Extract the (x, y) coordinate from the center of the cell holding the provided text.  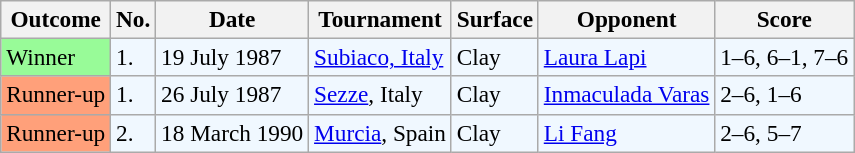
Subiaco, Italy (380, 57)
2. (134, 133)
Date (232, 19)
Sezze, Italy (380, 95)
2–6, 1–6 (784, 95)
18 March 1990 (232, 133)
Score (784, 19)
Tournament (380, 19)
Winner (56, 57)
26 July 1987 (232, 95)
Surface (494, 19)
Inmaculada Varas (626, 95)
Li Fang (626, 133)
Outcome (56, 19)
Opponent (626, 19)
Laura Lapi (626, 57)
Murcia, Spain (380, 133)
19 July 1987 (232, 57)
1–6, 6–1, 7–6 (784, 57)
No. (134, 19)
2–6, 5–7 (784, 133)
